Scan for the cell matching the given text and deliver its (x, y) coordinate at center. 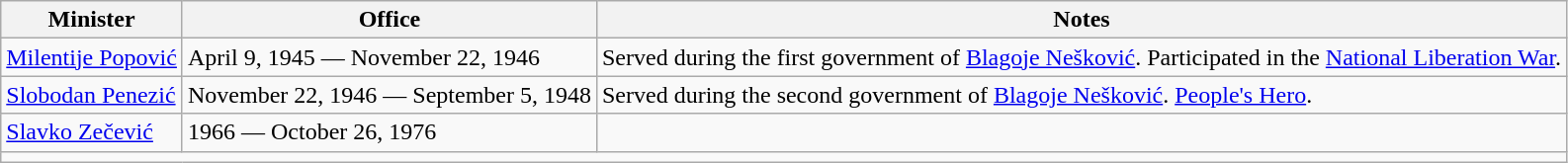
Slavko Zečević (92, 132)
Served during the second government of Blagoje Nešković. People's Hero. (1082, 95)
1966 — October 26, 1976 (390, 132)
April 9, 1945 — November 22, 1946 (390, 57)
Notes (1082, 20)
Office (390, 20)
Served during the first government of Blagoje Nešković. Participated in the National Liberation War. (1082, 57)
Slobodan Penezić (92, 95)
Minister (92, 20)
November 22, 1946 — September 5, 1948 (390, 95)
Milentije Popović (92, 57)
